Output the [X, Y] coordinate of the center of the cell containing the given text.  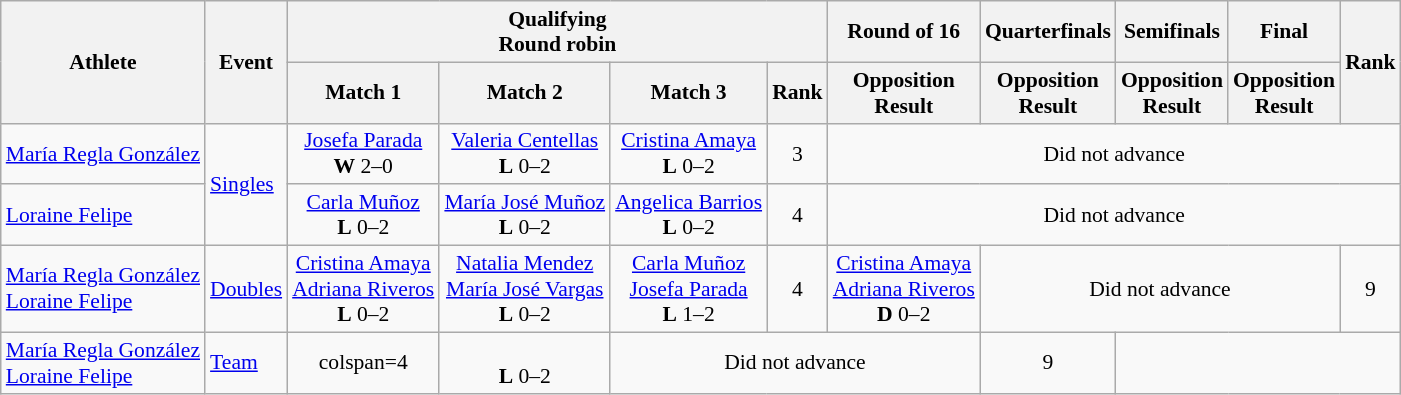
Natalia MendezMaría José VargasL 0–2 [524, 290]
Round of 16 [904, 32]
L 0–2 [524, 362]
Carla MuñozJosefa ParadaL 1–2 [688, 290]
María José MuñozL 0–2 [524, 216]
Carla MuñozL 0–2 [363, 216]
María Regla González [103, 154]
QualifyingRound robin [558, 32]
Doubles [246, 290]
Loraine Felipe [103, 216]
Team [246, 362]
Valeria CentellasL 0–2 [524, 154]
3 [798, 154]
Event [246, 62]
Cristina AmayaAdriana RiverosD 0–2 [904, 290]
Final [1284, 32]
Cristina AmayaL 0–2 [688, 154]
Match 1 [363, 92]
Josefa ParadaW 2–0 [363, 154]
Semifinals [1172, 32]
Quarterfinals [1048, 32]
Athlete [103, 62]
Match 3 [688, 92]
Match 2 [524, 92]
Cristina AmayaAdriana RiverosL 0–2 [363, 290]
colspan=4 [363, 362]
Singles [246, 184]
Angelica BarriosL 0–2 [688, 216]
